Output the (X, Y) coordinate of the center of the cell containing the given text.  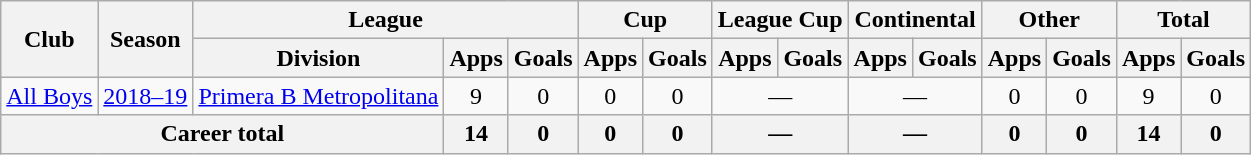
2018–19 (146, 96)
Season (146, 39)
Division (318, 58)
Total (1183, 20)
Primera B Metropolitana (318, 96)
League (386, 20)
All Boys (50, 96)
League Cup (780, 20)
Cup (645, 20)
Continental (915, 20)
Career total (222, 134)
Club (50, 39)
Other (1049, 20)
